Search for the cell housing the specified text and yield its (X, Y) center coordinate. 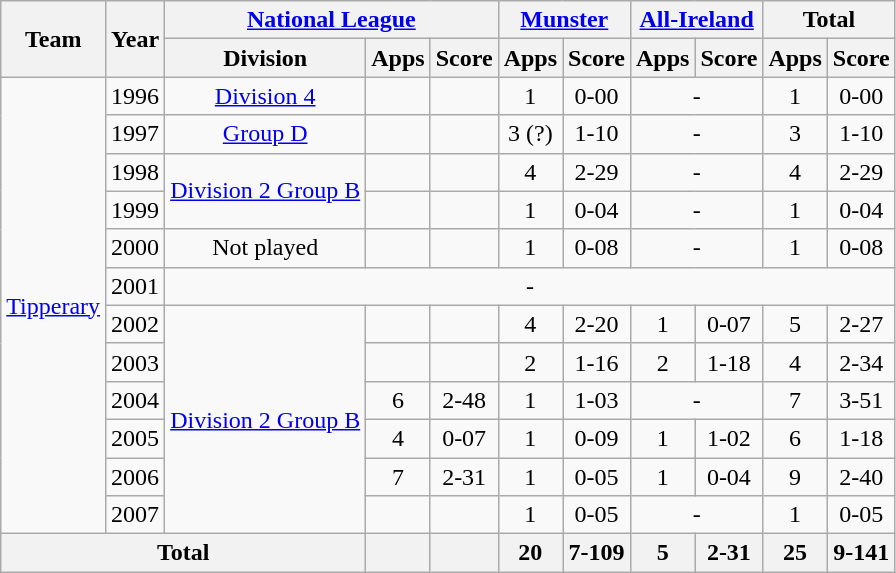
9-141 (861, 553)
2003 (136, 362)
National League (332, 20)
2-40 (861, 477)
1997 (136, 134)
1-16 (597, 362)
3 (?) (530, 134)
Tipperary (54, 306)
2004 (136, 400)
0-09 (597, 438)
All-Ireland (696, 20)
2007 (136, 515)
9 (795, 477)
20 (530, 553)
2002 (136, 324)
2-34 (861, 362)
2001 (136, 286)
1999 (136, 210)
3-51 (861, 400)
2006 (136, 477)
Division 4 (266, 96)
25 (795, 553)
1996 (136, 96)
Team (54, 39)
2-48 (464, 400)
2000 (136, 248)
7-109 (597, 553)
Munster (564, 20)
Not played (266, 248)
Group D (266, 134)
3 (795, 134)
1998 (136, 172)
2-27 (861, 324)
2-20 (597, 324)
2005 (136, 438)
Year (136, 39)
1-03 (597, 400)
1-02 (729, 438)
Division (266, 58)
